Search for the cell housing the specified text and yield its [x, y] center coordinate. 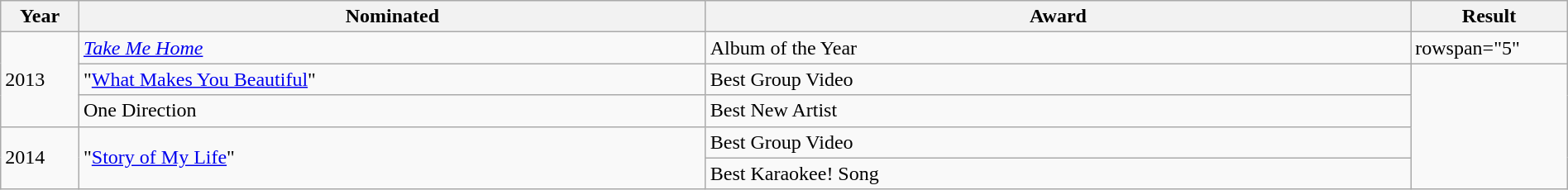
Take Me Home [392, 48]
Nominated [392, 17]
Result [1489, 17]
Album of the Year [1059, 48]
Year [40, 17]
"What Makes You Beautiful" [392, 79]
One Direction [392, 111]
Best New Artist [1059, 111]
2014 [40, 158]
Best Karaokee! Song [1059, 173]
rowspan="5" [1489, 48]
Award [1059, 17]
"Story of My Life" [392, 158]
2013 [40, 79]
